Pinpoint the cell where the given text exists, returning its (X, Y) midpoint coordinate. 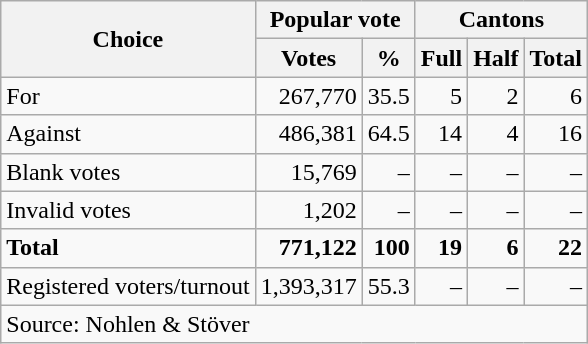
Blank votes (128, 172)
64.5 (388, 134)
Half (496, 58)
Invalid votes (128, 210)
Cantons (501, 20)
19 (441, 248)
Votes (308, 58)
1,393,317 (308, 286)
4 (496, 134)
35.5 (388, 96)
Full (441, 58)
Against (128, 134)
771,122 (308, 248)
55.3 (388, 286)
22 (556, 248)
Source: Nohlen & Stöver (294, 324)
For (128, 96)
% (388, 58)
267,770 (308, 96)
2 (496, 96)
Popular vote (335, 20)
5 (441, 96)
Registered voters/turnout (128, 286)
14 (441, 134)
1,202 (308, 210)
Choice (128, 39)
486,381 (308, 134)
100 (388, 248)
16 (556, 134)
15,769 (308, 172)
